For the text-containing cell, return its midpoint in (x, y) coordinate format. 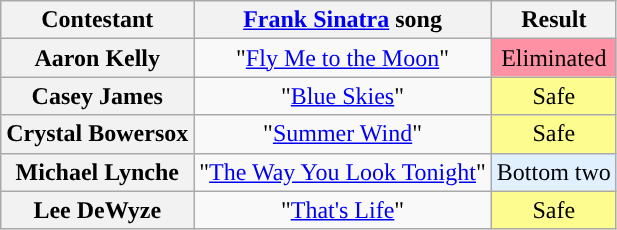
Frank Sinatra song (343, 20)
Casey James (98, 96)
Eliminated (554, 58)
Contestant (98, 20)
Aaron Kelly (98, 58)
"The Way You Look Tonight" (343, 172)
Lee DeWyze (98, 210)
Result (554, 20)
"Blue Skies" (343, 96)
"That's Life" (343, 210)
Bottom two (554, 172)
"Fly Me to the Moon" (343, 58)
Crystal Bowersox (98, 134)
Michael Lynche (98, 172)
"Summer Wind" (343, 134)
